Capture the cell that displays the provided text and extract its [X, Y] central coordinate. 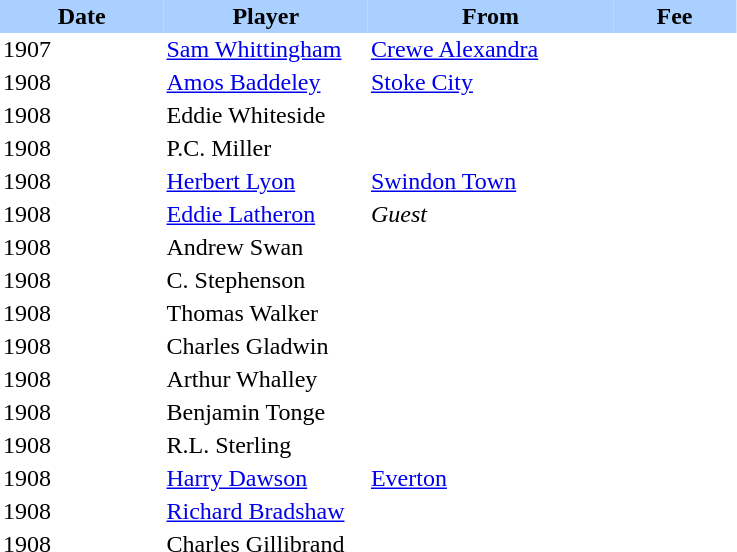
Player [266, 16]
Herbert Lyon [266, 182]
Everton [490, 478]
Richard Bradshaw [266, 512]
Benjamin Tonge [266, 412]
Stoke City [490, 82]
Amos Baddeley [266, 82]
1907 [82, 50]
Harry Dawson [266, 478]
Eddie Latheron [266, 214]
Charles Gladwin [266, 346]
Crewe Alexandra [490, 50]
Arthur Whalley [266, 380]
Eddie Whiteside [266, 116]
Guest [490, 214]
C. Stephenson [266, 280]
Date [82, 16]
Swindon Town [490, 182]
From [490, 16]
P.C. Miller [266, 148]
Fee [674, 16]
R.L. Sterling [266, 446]
Andrew Swan [266, 248]
Thomas Walker [266, 314]
Sam Whittingham [266, 50]
